Return the (X, Y) coordinate for the center point of the cell that contains the specified text.  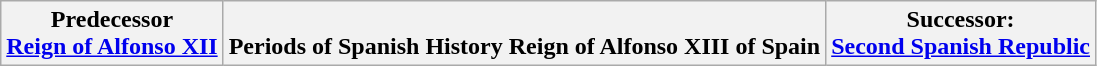
PredecessorReign of Alfonso XII (112, 34)
Successor:Second Spanish Republic (961, 34)
Periods of Spanish History Reign of Alfonso XIII of Spain (524, 34)
